Detect which cell encompasses the target text, then output its [x, y] center coordinate. 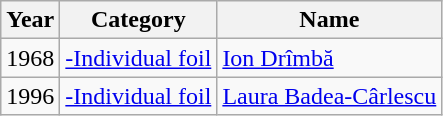
1996 [30, 96]
Laura Badea-Cârlescu [330, 96]
Name [330, 20]
Category [138, 20]
Ion Drîmbă [330, 58]
Year [30, 20]
1968 [30, 58]
